Pinpoint the cell where the given text exists, returning its [X, Y] midpoint coordinate. 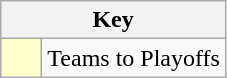
Teams to Playoffs [134, 58]
Key [114, 20]
